Determine the (x, y) coordinate at the center of the cell enclosing the given text.  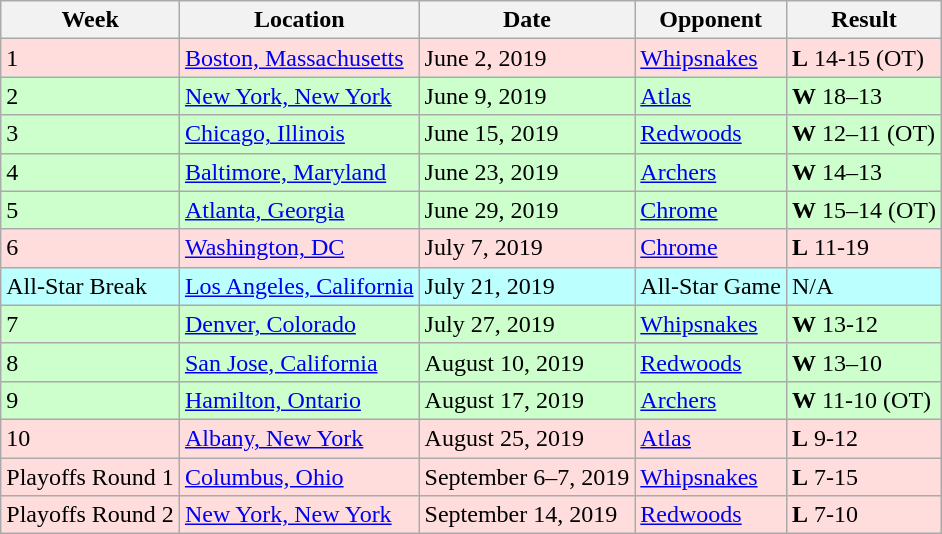
Atlanta, Georgia (299, 210)
10 (90, 438)
August 17, 2019 (527, 400)
W 14–13 (864, 172)
L 11-19 (864, 248)
6 (90, 248)
L 9-12 (864, 438)
W 18–13 (864, 96)
June 2, 2019 (527, 58)
W 12–11 (OT) (864, 134)
Playoffs Round 2 (90, 515)
Result (864, 20)
All-Star Game (711, 286)
June 15, 2019 (527, 134)
9 (90, 400)
June 9, 2019 (527, 96)
7 (90, 324)
June 29, 2019 (527, 210)
Chicago, Illinois (299, 134)
L 7-15 (864, 477)
Boston, Massachusetts (299, 58)
Los Angeles, California (299, 286)
5 (90, 210)
L 7-10 (864, 515)
All-Star Break (90, 286)
Columbus, Ohio (299, 477)
Washington, DC (299, 248)
N/A (864, 286)
July 21, 2019 (527, 286)
August 25, 2019 (527, 438)
Playoffs Round 1 (90, 477)
W 13–10 (864, 362)
4 (90, 172)
Week (90, 20)
August 10, 2019 (527, 362)
Baltimore, Maryland (299, 172)
July 27, 2019 (527, 324)
Opponent (711, 20)
W 11-10 (OT) (864, 400)
W 15–14 (OT) (864, 210)
June 23, 2019 (527, 172)
Date (527, 20)
September 6–7, 2019 (527, 477)
Albany, New York (299, 438)
2 (90, 96)
8 (90, 362)
Denver, Colorado (299, 324)
1 (90, 58)
Location (299, 20)
July 7, 2019 (527, 248)
3 (90, 134)
L 14-15 (OT) (864, 58)
September 14, 2019 (527, 515)
W 13-12 (864, 324)
San Jose, California (299, 362)
Hamilton, Ontario (299, 400)
